Return (x, y) of the center of cell containing provided text 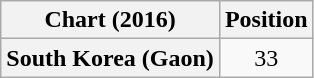
Chart (2016) (110, 20)
33 (266, 58)
South Korea (Gaon) (110, 58)
Position (266, 20)
